Capture the cell that displays the provided text and extract its [x, y] central coordinate. 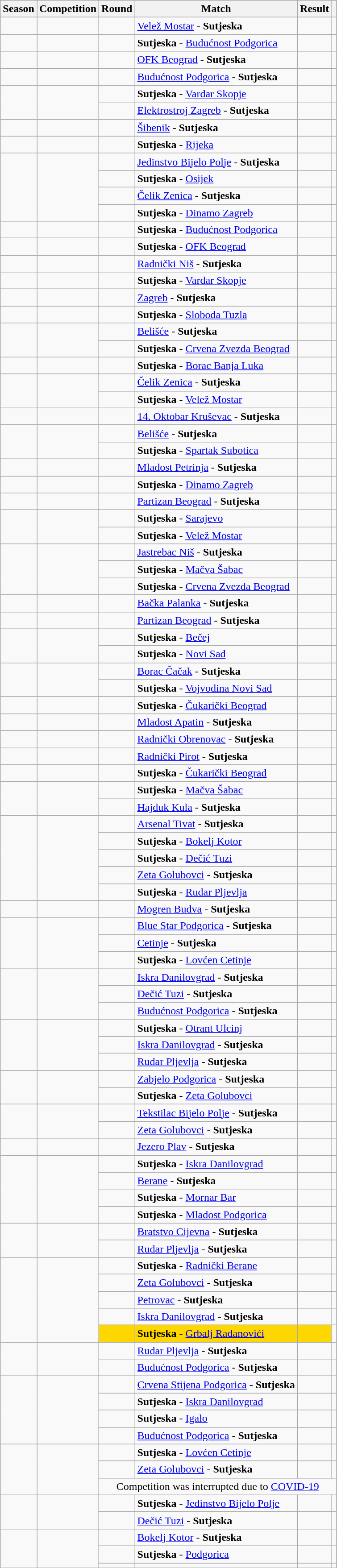
Competition [68, 9]
Jezero Plav - Sutjeska [216, 1147]
Sutjeska - Igalo [216, 1419]
Sutjeska - Zeta Golubovci [216, 1096]
Šibenik - Sutjeska [216, 128]
Arsenal Tivat - Sutjeska [216, 824]
Zagreb - Sutjeska [216, 298]
Petrovac - Sutjeska [216, 1300]
Sutjeska - Osijek [216, 178]
Match [216, 9]
Sutjeska - Jedinstvo Bijelo Polje [216, 1503]
Sutjeska - Rudar Pljevlja [216, 892]
Sutjeska - Mladost Podgorica [216, 1215]
Hajduk Kula - Sutjeska [216, 807]
Sutjeska - Novi Sad [216, 654]
Sutjeska - Bokelj Kotor [216, 841]
Borac Čačak - Sutjeska [216, 671]
Berane - Sutjeska [216, 1181]
Sutjeska - Otrant Ulcinj [216, 1028]
Sutjeska - OFK Beograd [216, 247]
Mogren Budva - Sutjeska [216, 909]
Sutjeska - Borac Banja Luka [216, 365]
Sutjeska - Bečej [216, 637]
Jedinstvo Bijelo Polje - Sutjeska [216, 162]
Sutjeska - Grbalj Radanovići [216, 1334]
Mladost Apatin - Sutjeska [216, 722]
Sutjeska - Dečić Tuzi [216, 858]
Blue Star Podgorica - Sutjeska [216, 926]
Tekstilac Bijelo Polje - Sutjeska [216, 1113]
Result [314, 9]
Cetinje - Sutjeska [216, 943]
Radnički Pirot - Sutjeska [216, 756]
Bratstvo Cijevna - Sutjeska [216, 1232]
Competition was interrupted due to COVID-19 [218, 1486]
Sutjeska - Podgorica [216, 1554]
Radnički Obrenovac - Sutjeska [216, 739]
Elektrostroj Zagreb - Sutjeska [216, 111]
Velež Mostar - Sutjeska [216, 26]
Jastrebac Niš - Sutjeska [216, 552]
Crvena Stijena Podgorica - Sutjeska [216, 1385]
Sutjeska - Sarajevo [216, 519]
Sutjeska - Vojvodina Novi Sad [216, 688]
OFK Beograd - Sutjeska [216, 60]
Bačka Palanka - Sutjeska [216, 603]
Sutjeska - Spartak Subotica [216, 450]
Sutjeska - Mornar Bar [216, 1198]
Sutjeska - Rijeka [216, 145]
Mladost Petrinja - Sutjeska [216, 467]
Round [117, 9]
Radnički Niš - Sutjeska [216, 264]
Sutjeska - Sloboda Tuzla [216, 315]
Zabjelo Podgorica - Sutjeska [216, 1079]
Season [19, 9]
Sutjeska - Radnički Berane [216, 1265]
Bokelj Kotor - Sutjeska [216, 1537]
14. Oktobar Kruševac - Sutjeska [216, 416]
